From the cell containing the given text, extract its center point as (x, y) coordinate. 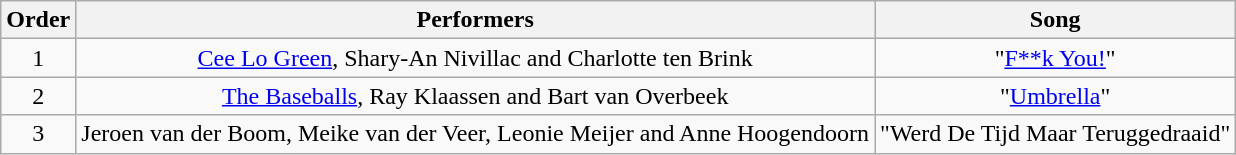
"F**k You!" (1056, 58)
Order (38, 20)
Performers (476, 20)
Song (1056, 20)
Cee Lo Green, Shary-An Nivillac and Charlotte ten Brink (476, 58)
"Umbrella" (1056, 96)
The Baseballs, Ray Klaassen and Bart van Overbeek (476, 96)
2 (38, 96)
Jeroen van der Boom, Meike van der Veer, Leonie Meijer and Anne Hoogendoorn (476, 134)
"Werd De Tijd Maar Teruggedraaid" (1056, 134)
1 (38, 58)
3 (38, 134)
